Provide the (X, Y) coordinate of the cell's center where the given text is located.  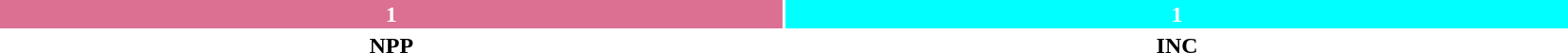
1 (392, 14)
